Identify which cell holds the provided text, then report its [X, Y] central coordinate. 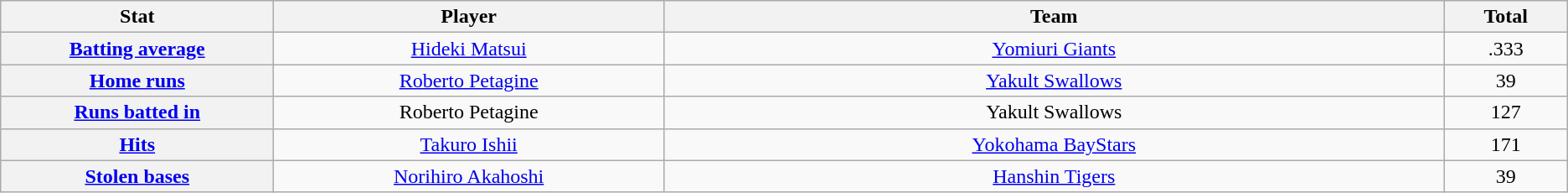
127 [1506, 112]
171 [1506, 144]
Team [1055, 17]
Stolen bases [137, 176]
Takuro Ishii [469, 144]
Yokohama BayStars [1055, 144]
.333 [1506, 49]
Hanshin Tigers [1055, 176]
Hits [137, 144]
Hideki Matsui [469, 49]
Yomiuri Giants [1055, 49]
Home runs [137, 81]
Player [469, 17]
Stat [137, 17]
Norihiro Akahoshi [469, 176]
Batting average [137, 49]
Total [1506, 17]
Runs batted in [137, 112]
